Extract the [X, Y] coordinate from the center of the cell holding the provided text.  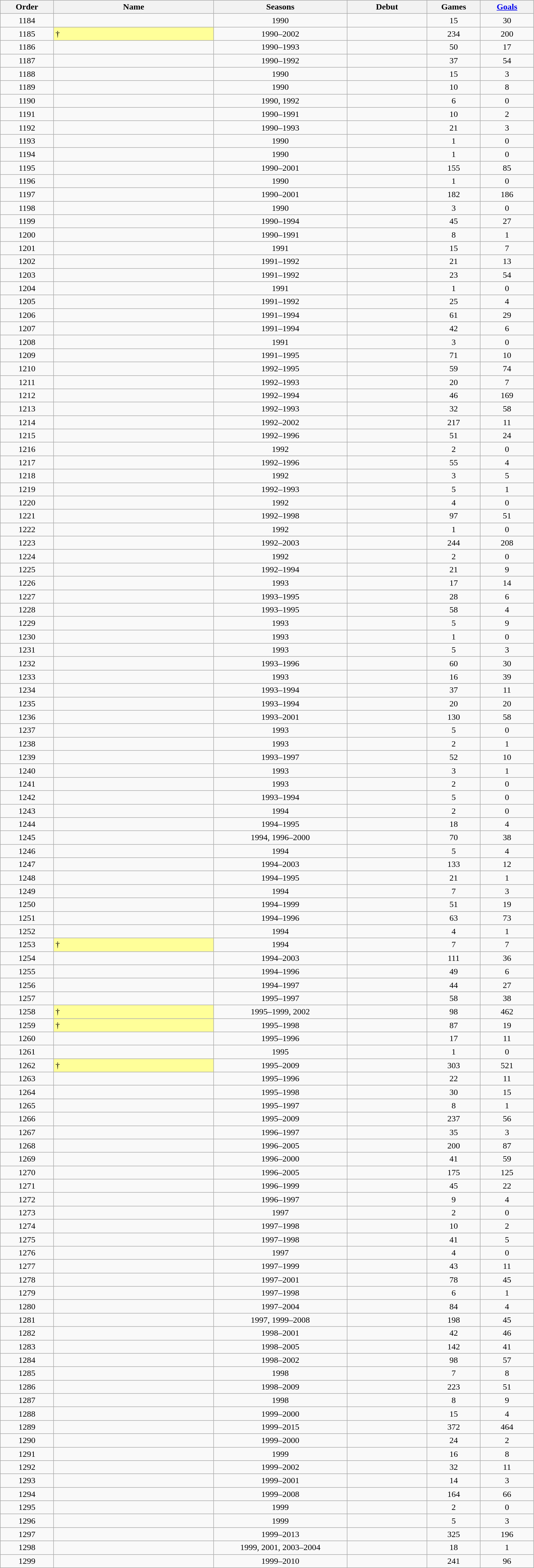
1277 [27, 1266]
43 [454, 1266]
464 [507, 1427]
164 [454, 1494]
1251 [27, 918]
521 [507, 1065]
1298 [27, 1548]
1246 [27, 851]
1196 [27, 181]
1294 [27, 1494]
1229 [27, 623]
39 [507, 677]
1194 [27, 154]
36 [507, 958]
1190 [27, 101]
1254 [27, 958]
1192 [27, 127]
1994, 1996–2000 [280, 838]
1247 [27, 864]
1210 [27, 369]
1289 [27, 1427]
1994–1997 [280, 985]
1250 [27, 905]
60 [454, 663]
111 [454, 958]
241 [454, 1561]
1225 [27, 569]
1216 [27, 449]
1296 [27, 1521]
234 [454, 34]
1291 [27, 1454]
74 [507, 369]
1997, 1999–2008 [280, 1320]
1213 [27, 409]
1222 [27, 529]
1214 [27, 422]
1292 [27, 1467]
1221 [27, 516]
1227 [27, 597]
1279 [27, 1293]
1290 [27, 1440]
1285 [27, 1373]
1999, 2001, 2003–2004 [280, 1548]
1297 [27, 1534]
1239 [27, 757]
1276 [27, 1253]
1260 [27, 1039]
70 [454, 838]
1280 [27, 1306]
28 [454, 597]
462 [507, 1012]
1990–1994 [280, 221]
1999–2002 [280, 1467]
1992–2002 [280, 422]
244 [454, 543]
1209 [27, 355]
1274 [27, 1226]
Name [134, 7]
1999–2010 [280, 1561]
1235 [27, 704]
1262 [27, 1065]
1286 [27, 1387]
1997–2001 [280, 1280]
1999–2008 [280, 1494]
1202 [27, 262]
1258 [27, 1012]
49 [454, 971]
1248 [27, 878]
1211 [27, 382]
1998–2005 [280, 1347]
1207 [27, 328]
1990–2002 [280, 34]
1287 [27, 1400]
1256 [27, 985]
1206 [27, 315]
208 [507, 543]
1185 [27, 34]
325 [454, 1534]
1205 [27, 302]
35 [454, 1132]
1200 [27, 235]
1198 [27, 208]
1266 [27, 1119]
1223 [27, 543]
Games [454, 7]
1261 [27, 1052]
1226 [27, 583]
1263 [27, 1079]
97 [454, 516]
1253 [27, 945]
1193 [27, 141]
1237 [27, 730]
1269 [27, 1159]
303 [454, 1065]
1996–2000 [280, 1159]
155 [454, 168]
1267 [27, 1132]
1244 [27, 824]
1299 [27, 1561]
1245 [27, 838]
57 [507, 1360]
1240 [27, 770]
1268 [27, 1146]
73 [507, 918]
61 [454, 315]
133 [454, 864]
1282 [27, 1333]
Goals [507, 7]
1220 [27, 503]
1218 [27, 476]
1215 [27, 436]
175 [454, 1172]
1998–2002 [280, 1360]
1990–1992 [280, 61]
125 [507, 1172]
1191 [27, 114]
1288 [27, 1413]
1265 [27, 1106]
142 [454, 1347]
1997–1999 [280, 1266]
1998–2009 [280, 1387]
1187 [27, 61]
1257 [27, 998]
1231 [27, 650]
Debut [387, 7]
1994–1999 [280, 905]
Seasons [280, 7]
1199 [27, 221]
1217 [27, 462]
1203 [27, 275]
13 [507, 262]
186 [507, 195]
66 [507, 1494]
196 [507, 1534]
1273 [27, 1213]
217 [454, 422]
1999–2001 [280, 1481]
1999–2015 [280, 1427]
1228 [27, 610]
71 [454, 355]
1284 [27, 1360]
44 [454, 985]
1224 [27, 556]
372 [454, 1427]
1998–2001 [280, 1333]
1242 [27, 797]
1249 [27, 891]
1208 [27, 342]
96 [507, 1561]
78 [454, 1280]
56 [507, 1119]
50 [454, 47]
1281 [27, 1320]
1236 [27, 717]
1238 [27, 744]
23 [454, 275]
1990, 1992 [280, 101]
1992–1998 [280, 516]
1997–2004 [280, 1306]
84 [454, 1306]
1995 [280, 1052]
1212 [27, 396]
Order [27, 7]
1992–2003 [280, 543]
1252 [27, 931]
1241 [27, 784]
1234 [27, 690]
25 [454, 302]
1283 [27, 1347]
1195 [27, 168]
130 [454, 717]
1993–1997 [280, 757]
52 [454, 757]
1243 [27, 811]
237 [454, 1119]
1293 [27, 1481]
223 [454, 1387]
1219 [27, 489]
29 [507, 315]
1271 [27, 1186]
1233 [27, 677]
1255 [27, 971]
1204 [27, 288]
182 [454, 195]
1996–1999 [280, 1186]
1197 [27, 195]
198 [454, 1320]
55 [454, 462]
63 [454, 918]
12 [507, 864]
1189 [27, 87]
1184 [27, 20]
1992–1995 [280, 369]
1275 [27, 1239]
1270 [27, 1172]
85 [507, 168]
1272 [27, 1199]
1264 [27, 1092]
1995–1999, 2002 [280, 1012]
1188 [27, 74]
1278 [27, 1280]
1201 [27, 248]
1230 [27, 637]
1993–1996 [280, 663]
1186 [27, 47]
1232 [27, 663]
1999–2013 [280, 1534]
1259 [27, 1025]
169 [507, 396]
1295 [27, 1507]
1991–1995 [280, 355]
1993–2001 [280, 717]
